Pinpoint the cell where the given text exists, returning its [x, y] midpoint coordinate. 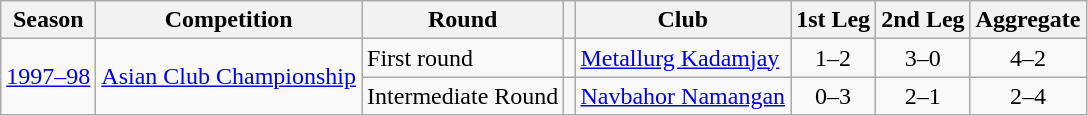
1–2 [834, 58]
2–1 [923, 96]
0–3 [834, 96]
Competition [229, 20]
Aggregate [1028, 20]
2–4 [1028, 96]
Club [683, 20]
Intermediate Round [463, 96]
Navbahor Namangan [683, 96]
First round [463, 58]
3–0 [923, 58]
Asian Club Championship [229, 77]
1st Leg [834, 20]
1997–98 [48, 77]
Metallurg Kadamjay [683, 58]
2nd Leg [923, 20]
Season [48, 20]
Round [463, 20]
4–2 [1028, 58]
